Locate the cell with the specified text and output its [x, y] center coordinate. 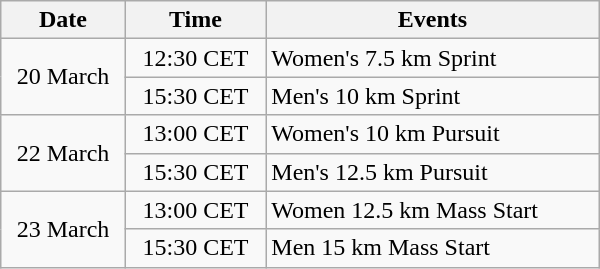
12:30 CET [196, 58]
23 March [63, 229]
Women's 7.5 km Sprint [432, 58]
20 March [63, 77]
Men 15 km Mass Start [432, 248]
Time [196, 20]
Men's 12.5 km Pursuit [432, 172]
Events [432, 20]
Date [63, 20]
Women's 10 km Pursuit [432, 134]
22 March [63, 153]
Men's 10 km Sprint [432, 96]
Women 12.5 km Mass Start [432, 210]
